Locate the cell with the specified text and output its [x, y] center coordinate. 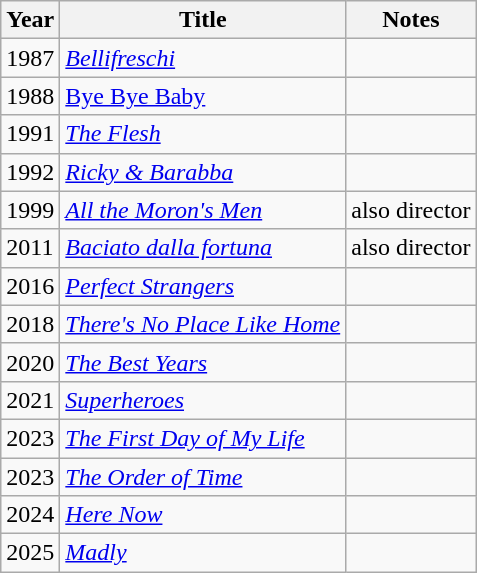
The Best Years [203, 362]
2011 [30, 248]
Here Now [203, 515]
2024 [30, 515]
Bellifreschi [203, 58]
Superheroes [203, 400]
The Flesh [203, 134]
Bye Bye Baby [203, 96]
The Order of Time [203, 477]
1992 [30, 172]
2020 [30, 362]
There's No Place Like Home [203, 324]
1991 [30, 134]
2016 [30, 286]
Notes [411, 20]
2018 [30, 324]
Perfect Strangers [203, 286]
Baciato dalla fortuna [203, 248]
Year [30, 20]
The First Day of My Life [203, 438]
All the Moron's Men [203, 210]
1987 [30, 58]
1999 [30, 210]
Title [203, 20]
Ricky & Barabba [203, 172]
2025 [30, 553]
Madly [203, 553]
1988 [30, 96]
2021 [30, 400]
